Return [X, Y] of the center of cell containing provided text 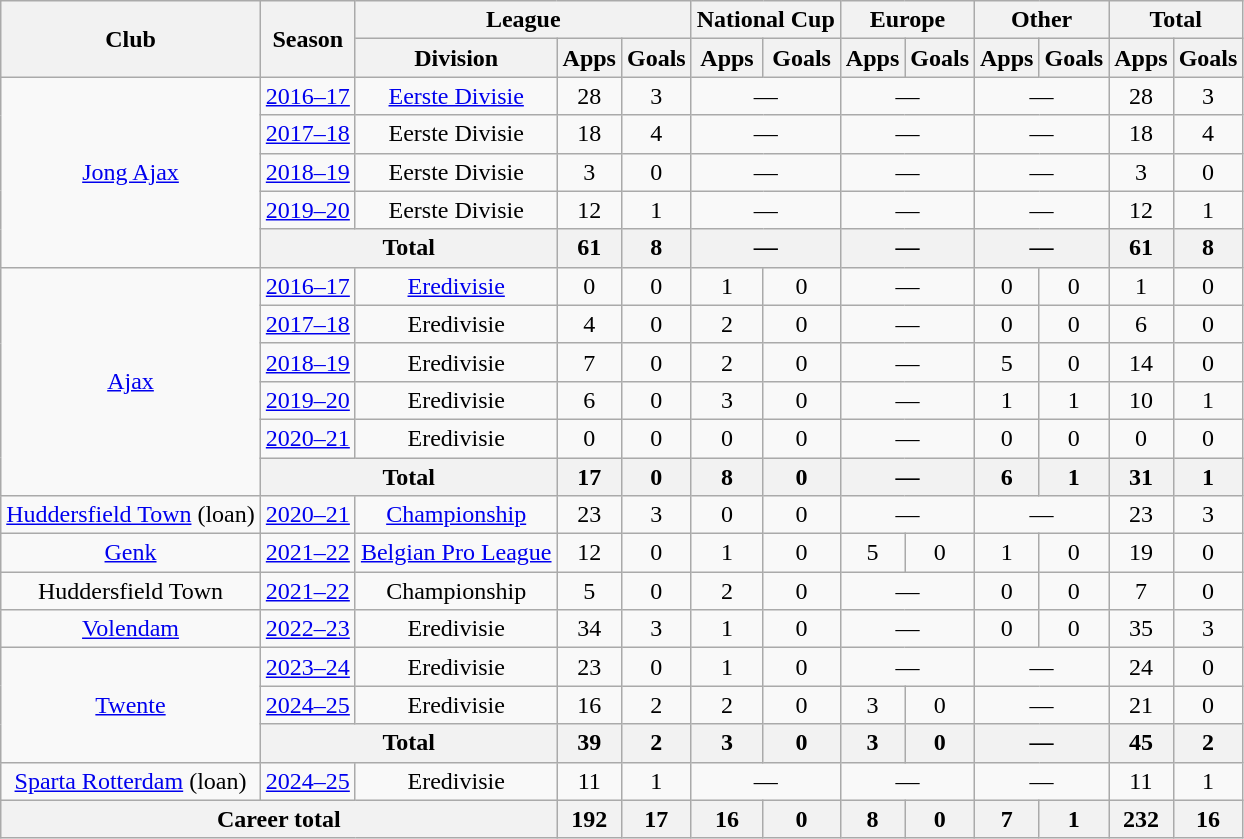
24 [1141, 667]
35 [1141, 629]
National Cup [766, 20]
Club [131, 39]
Season [308, 39]
14 [1141, 362]
192 [589, 819]
Volendam [131, 629]
Twente [131, 705]
Other [1042, 20]
Sparta Rotterdam (loan) [131, 781]
Career total [279, 819]
Jong Ajax [131, 172]
45 [1141, 743]
Belgian Pro League [456, 553]
232 [1141, 819]
2023–24 [308, 667]
34 [589, 629]
21 [1141, 705]
League [523, 20]
Huddersfield Town [131, 591]
Division [456, 58]
Genk [131, 553]
31 [1141, 477]
Huddersfield Town (loan) [131, 515]
2022–23 [308, 629]
10 [1141, 400]
Europe [907, 20]
39 [589, 743]
Ajax [131, 381]
19 [1141, 553]
